From the cell containing the given text, extract its center point as [X, Y] coordinate. 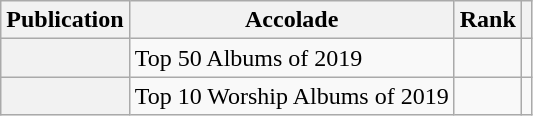
Rank [488, 20]
Top 10 Worship Albums of 2019 [292, 96]
Top 50 Albums of 2019 [292, 58]
Accolade [292, 20]
Publication [65, 20]
